For the text-containing cell, return its midpoint in (x, y) coordinate format. 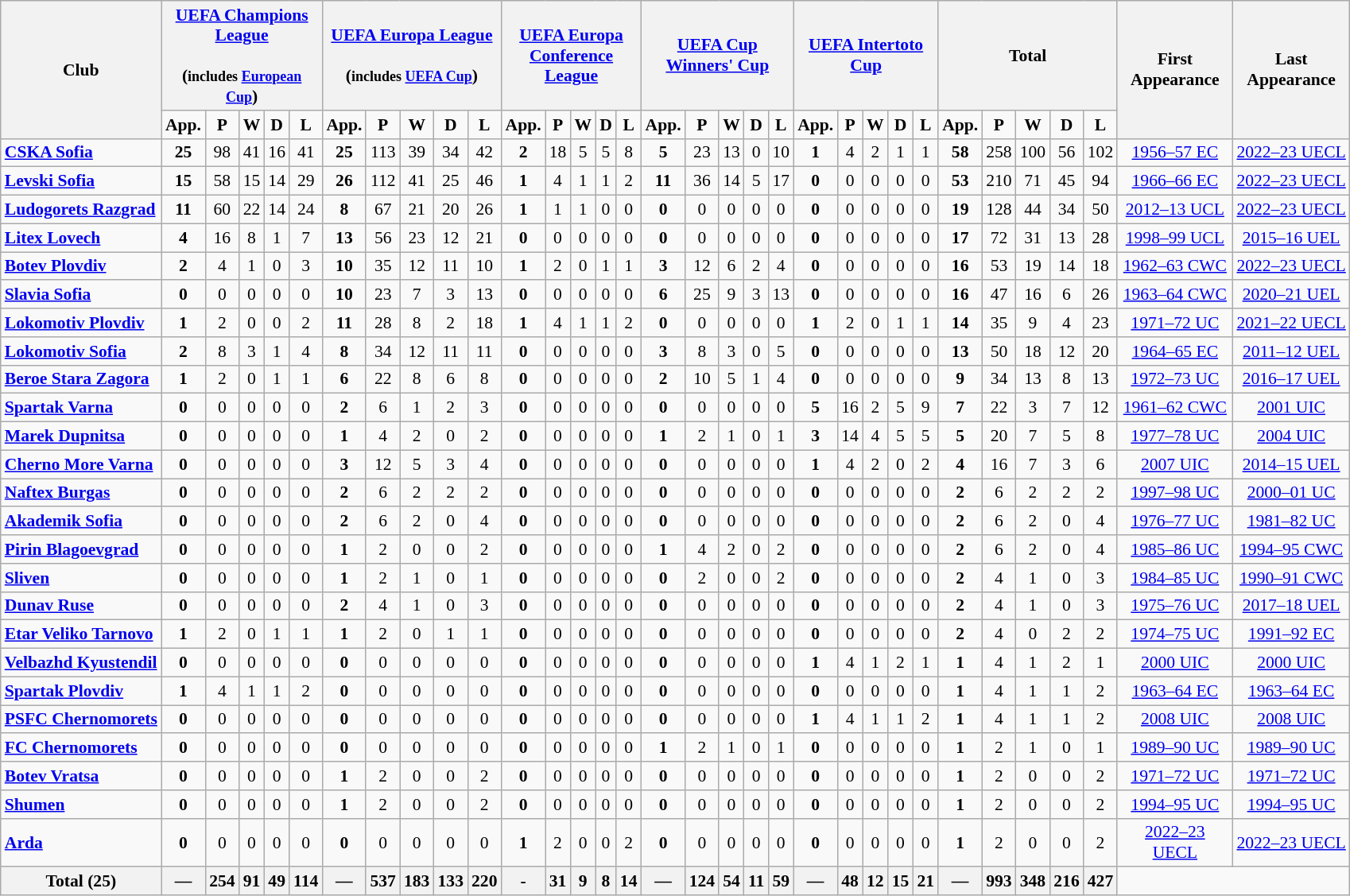
Total (25) (81, 882)
PSFC Chernomorets (81, 720)
427 (1100, 882)
1991–92 EC (1291, 634)
Marek Dupnitsa (81, 436)
2007 UIC (1175, 464)
Botev Vratsa (81, 776)
1963–64 CWC (1175, 295)
UEFA Champions League(includes European Cup) (242, 56)
47 (999, 295)
993 (999, 882)
1994–95 CWC (1291, 549)
133 (450, 882)
71 (1034, 181)
183 (417, 882)
2020–21 UEL (1291, 295)
1962–63 CWC (1175, 266)
1981–82 UC (1291, 522)
Levski Sofia (81, 181)
54 (731, 882)
39 (417, 153)
2011–12 UEL (1291, 351)
114 (305, 882)
Total (1027, 56)
1976–77 UC (1175, 522)
Etar Veliko Tarnovo (81, 634)
216 (1067, 882)
2014–15 UEL (1291, 464)
2016–17 UEL (1291, 379)
UEFA Cup Winners' Cup (718, 56)
128 (999, 210)
537 (383, 882)
100 (1034, 153)
1961–62 CWC (1175, 408)
1966–66 EC (1175, 181)
1977–78 UC (1175, 436)
Velbazhd Kyustendil (81, 663)
Dunav Ruse (81, 606)
Akademik Sofia (81, 522)
Club (81, 70)
Arda (81, 843)
98 (223, 153)
2001 UIC (1291, 408)
1964–65 EC (1175, 351)
FC Chernomorets (81, 748)
210 (999, 181)
24 (305, 210)
1998–99 UCL (1175, 238)
1956–57 EC (1175, 153)
Last Appearance (1291, 70)
2000–01 UC (1291, 493)
Pirin Blagoevgrad (81, 549)
First Appearance (1175, 70)
UEFA Intertoto Cup (866, 56)
Lokomotiv Sofia (81, 351)
258 (999, 153)
67 (383, 210)
254 (223, 882)
48 (850, 882)
2021–22 UECL (1291, 323)
2015–16 UEL (1291, 238)
348 (1034, 882)
49 (277, 882)
59 (781, 882)
Spartak Varna (81, 408)
36 (703, 181)
UEFA Europa League(includes UEFA Cup) (412, 56)
Lokomotiv Plovdiv (81, 323)
Sliven (81, 578)
1990–91 CWC (1291, 578)
102 (1100, 153)
1972–73 UC (1175, 379)
124 (703, 882)
113 (383, 153)
45 (1067, 181)
44 (1034, 210)
220 (485, 882)
94 (1100, 181)
2012–13 UCL (1175, 210)
- (523, 882)
Ludogorets Razgrad (81, 210)
Spartak Plovdiv (81, 691)
Litex Lovech (81, 238)
46 (485, 181)
Botev Plovdiv (81, 266)
Slavia Sofia (81, 295)
Beroe Stara Zagora (81, 379)
Shumen (81, 805)
1974–75 UC (1175, 634)
91 (252, 882)
42 (485, 153)
72 (999, 238)
1984–85 UC (1175, 578)
1997–98 UC (1175, 493)
Naftex Burgas (81, 493)
60 (223, 210)
2004 UIC (1291, 436)
Cherno More Varna (81, 464)
112 (383, 181)
CSKA Sofia (81, 153)
1985–86 UC (1175, 549)
1975–76 UC (1175, 606)
2017–18 UEL (1291, 606)
29 (305, 181)
UEFA Europa Conference League (572, 56)
